Extract the [X, Y] coordinate from the center of the cell holding the provided text.  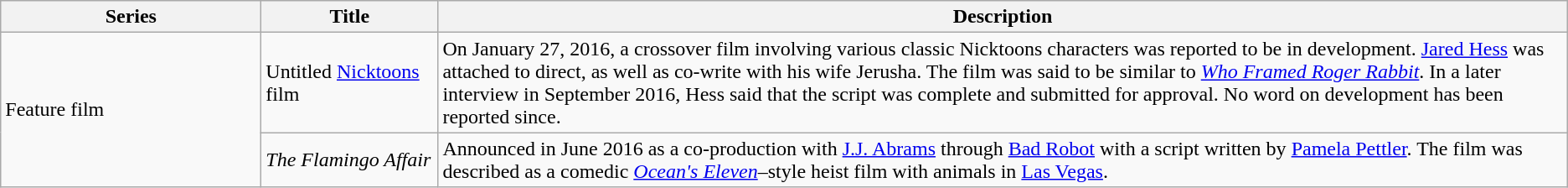
Title [350, 17]
Untitled Nicktoons film [350, 82]
The Flamingo Affair [350, 159]
Feature film [131, 110]
Description [1003, 17]
Series [131, 17]
